Locate the cell with the specified text and output its (X, Y) center coordinate. 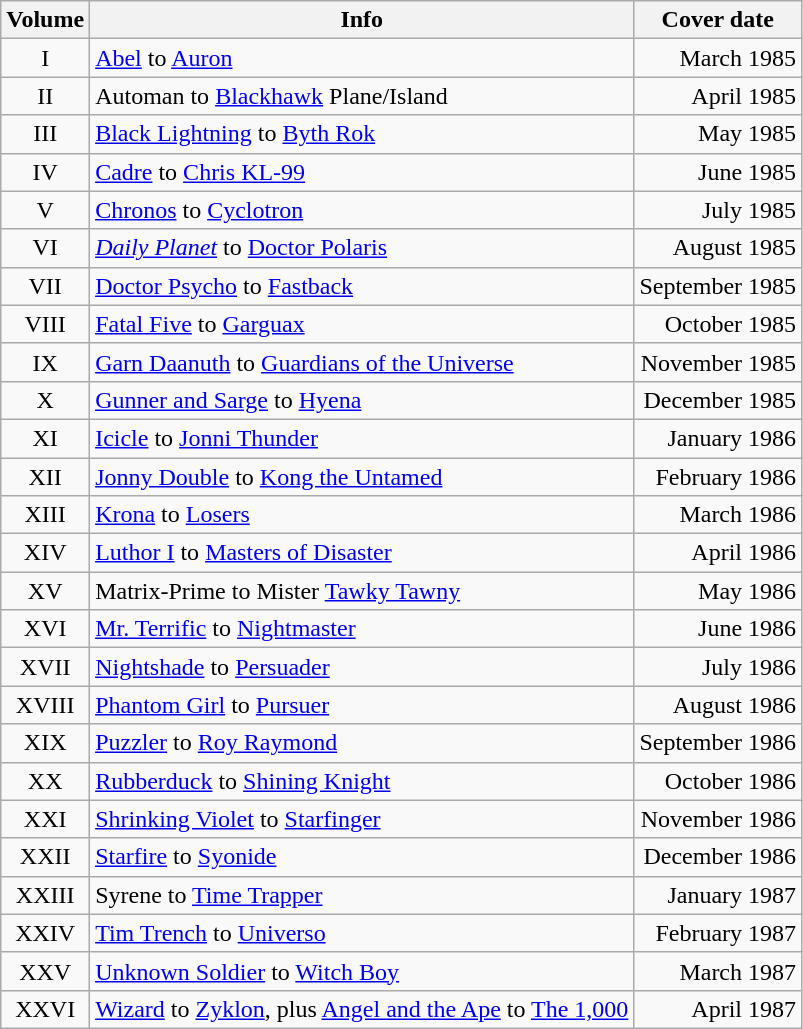
XXVI (46, 1009)
III (46, 134)
IV (46, 172)
July 1985 (718, 210)
March 1985 (718, 58)
Puzzler to Roy Raymond (362, 743)
June 1986 (718, 629)
Luthor I to Masters of Disaster (362, 553)
Cadre to Chris KL-99 (362, 172)
August 1985 (718, 248)
March 1987 (718, 971)
XXIV (46, 933)
August 1986 (718, 705)
Automan to Blackhawk Plane/Island (362, 96)
March 1986 (718, 515)
Abel to Auron (362, 58)
September 1986 (718, 743)
Jonny Double to Kong the Untamed (362, 477)
Nightshade to Persuader (362, 667)
October 1986 (718, 781)
XXV (46, 971)
Shrinking Violet to Starfinger (362, 819)
XVIII (46, 705)
April 1985 (718, 96)
XII (46, 477)
Icicle to Jonni Thunder (362, 438)
Wizard to Zyklon, plus Angel and the Ape to The 1,000 (362, 1009)
Rubberduck to Shining Knight (362, 781)
Matrix-Prime to Mister Tawky Tawny (362, 591)
Tim Trench to Universo (362, 933)
Chronos to Cyclotron (362, 210)
IX (46, 362)
Syrene to Time Trapper (362, 895)
May 1986 (718, 591)
July 1986 (718, 667)
VIII (46, 324)
XIX (46, 743)
Garn Daanuth to Guardians of the Universe (362, 362)
Volume (46, 20)
II (46, 96)
XVI (46, 629)
VII (46, 286)
Unknown Soldier to Witch Boy (362, 971)
Black Lightning to Byth Rok (362, 134)
June 1985 (718, 172)
Starfire to Syonide (362, 857)
XXII (46, 857)
V (46, 210)
XI (46, 438)
May 1985 (718, 134)
VI (46, 248)
Krona to Losers (362, 515)
Gunner and Sarge to Hyena (362, 400)
December 1986 (718, 857)
XIV (46, 553)
April 1987 (718, 1009)
Info (362, 20)
Cover date (718, 20)
November 1985 (718, 362)
XX (46, 781)
February 1987 (718, 933)
January 1986 (718, 438)
XXI (46, 819)
XV (46, 591)
February 1986 (718, 477)
January 1987 (718, 895)
XVII (46, 667)
Phantom Girl to Pursuer (362, 705)
XIII (46, 515)
X (46, 400)
April 1986 (718, 553)
XXIII (46, 895)
Daily Planet to Doctor Polaris (362, 248)
Mr. Terrific to Nightmaster (362, 629)
November 1986 (718, 819)
September 1985 (718, 286)
October 1985 (718, 324)
December 1985 (718, 400)
Fatal Five to Garguax (362, 324)
I (46, 58)
Doctor Psycho to Fastback (362, 286)
